Locate the cell with the specified text and output its [x, y] center coordinate. 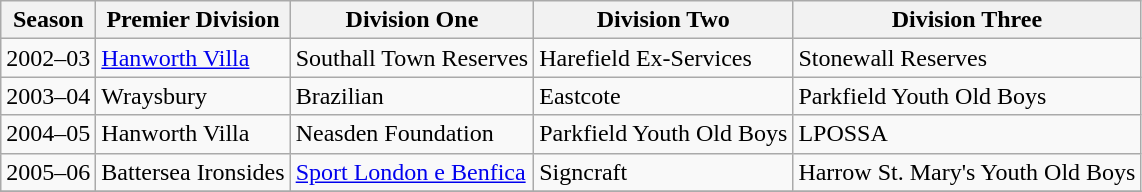
Stonewall Reserves [967, 58]
2003–04 [48, 96]
Battersea Ironsides [193, 172]
Premier Division [193, 20]
Season [48, 20]
Division Two [664, 20]
Division One [412, 20]
Wraysbury [193, 96]
Sport London e Benfica [412, 172]
Southall Town Reserves [412, 58]
Eastcote [664, 96]
2005–06 [48, 172]
Neasden Foundation [412, 134]
2002–03 [48, 58]
Division Three [967, 20]
Harefield Ex-Services [664, 58]
Brazilian [412, 96]
Signcraft [664, 172]
LPOSSA [967, 134]
2004–05 [48, 134]
Harrow St. Mary's Youth Old Boys [967, 172]
